Search for the cell housing the specified text and yield its (x, y) center coordinate. 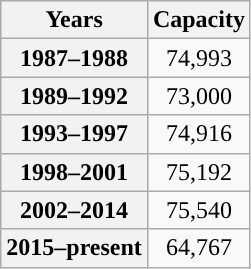
1987–1988 (74, 58)
75,192 (198, 172)
2015–present (74, 248)
2002–2014 (74, 210)
Capacity (198, 20)
75,540 (198, 210)
1998–2001 (74, 172)
73,000 (198, 96)
64,767 (198, 248)
1989–1992 (74, 96)
1993–1997 (74, 134)
74,916 (198, 134)
Years (74, 20)
74,993 (198, 58)
